Return the (x, y) coordinate for the center point of the cell that contains the specified text.  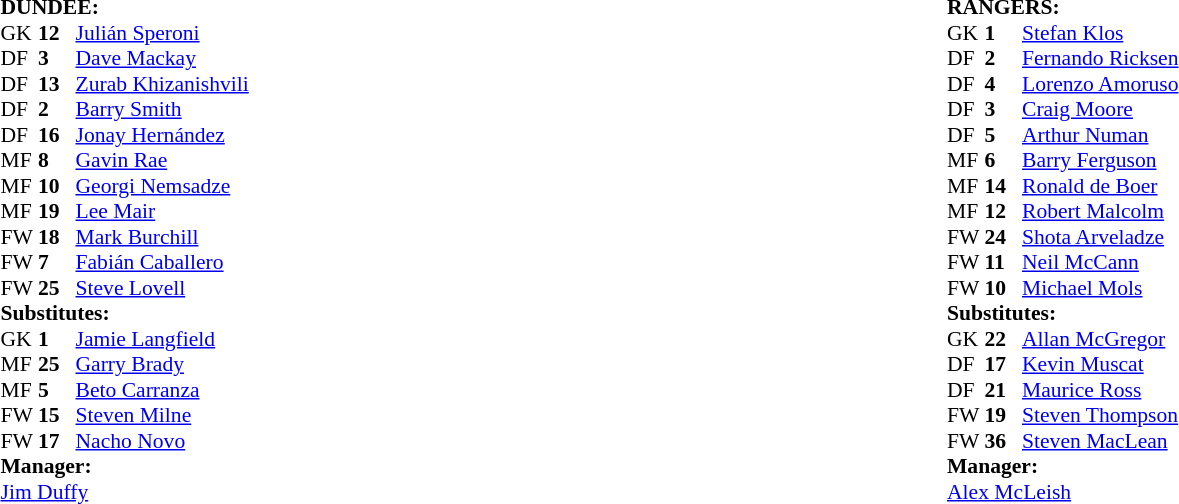
Lorenzo Amoruso (1100, 84)
Kevin Muscat (1100, 365)
Fabián Caballero (162, 263)
Gavin Rae (162, 161)
Georgi Nemsadze (162, 186)
Fernando Ricksen (1100, 59)
Beto Carranza (162, 390)
4 (1003, 84)
16 (57, 135)
Jamie Langfield (162, 339)
Jonay Hernández (162, 135)
36 (1003, 441)
11 (1003, 263)
Robert Malcolm (1100, 211)
Maurice Ross (1100, 390)
14 (1003, 186)
Dave Mackay (162, 59)
Mark Burchill (162, 237)
22 (1003, 339)
Michael Mols (1100, 288)
Stefan Klos (1100, 33)
Barry Smith (162, 109)
Steven Milne (162, 415)
Craig Moore (1100, 109)
Garry Brady (162, 365)
Arthur Numan (1100, 135)
18 (57, 237)
Ronald de Boer (1100, 186)
6 (1003, 161)
21 (1003, 390)
Julián Speroni (162, 33)
15 (57, 415)
8 (57, 161)
Lee Mair (162, 211)
7 (57, 263)
Barry Ferguson (1100, 161)
Steven Thompson (1100, 415)
13 (57, 84)
Steve Lovell (162, 288)
24 (1003, 237)
Steven MacLean (1100, 441)
Neil McCann (1100, 263)
Allan McGregor (1100, 339)
Nacho Novo (162, 441)
Shota Arveladze (1100, 237)
Zurab Khizanishvili (162, 84)
